Detect which cell encompasses the target text, then output its [x, y] center coordinate. 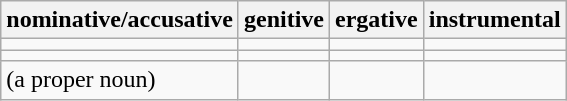
ergative [377, 20]
nominative/accusative [120, 20]
(a proper noun) [120, 80]
genitive [284, 20]
instrumental [494, 20]
